Return the (x, y) coordinate for the center point of the cell that contains the specified text.  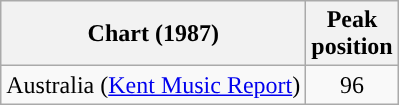
Australia (Kent Music Report) (154, 85)
Peakposition (352, 34)
96 (352, 85)
Chart (1987) (154, 34)
